Provide the (x, y) coordinate of the cell's center where the given text is located.  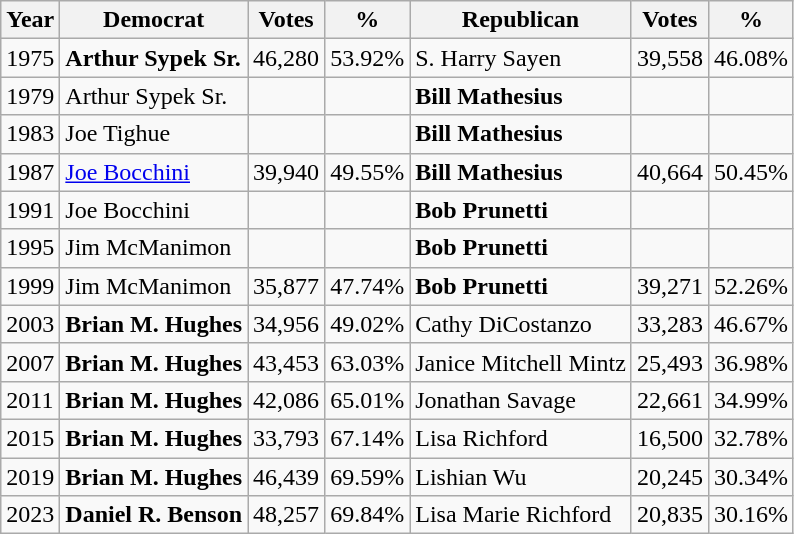
20,245 (670, 477)
Year (30, 20)
30.34% (750, 477)
Cathy DiCostanzo (521, 324)
39,940 (286, 172)
35,877 (286, 286)
Janice Mitchell Mintz (521, 362)
30.16% (750, 515)
63.03% (368, 362)
25,493 (670, 362)
Lisa Richford (521, 438)
1987 (30, 172)
39,558 (670, 58)
Democrat (154, 20)
2011 (30, 400)
42,086 (286, 400)
48,257 (286, 515)
22,661 (670, 400)
49.02% (368, 324)
39,271 (670, 286)
46,439 (286, 477)
2003 (30, 324)
46.08% (750, 58)
2019 (30, 477)
34,956 (286, 324)
50.45% (750, 172)
Lisa Marie Richford (521, 515)
34.99% (750, 400)
Republican (521, 20)
43,453 (286, 362)
47.74% (368, 286)
46.67% (750, 324)
33,793 (286, 438)
33,283 (670, 324)
1991 (30, 210)
69.59% (368, 477)
Lishian Wu (521, 477)
2007 (30, 362)
46,280 (286, 58)
Joe Tighue (154, 134)
40,664 (670, 172)
16,500 (670, 438)
Jonathan Savage (521, 400)
65.01% (368, 400)
20,835 (670, 515)
2023 (30, 515)
52.26% (750, 286)
1975 (30, 58)
1999 (30, 286)
53.92% (368, 58)
S. Harry Sayen (521, 58)
49.55% (368, 172)
67.14% (368, 438)
1983 (30, 134)
69.84% (368, 515)
2015 (30, 438)
1979 (30, 96)
Daniel R. Benson (154, 515)
32.78% (750, 438)
36.98% (750, 362)
1995 (30, 248)
